Identify which cell holds the provided text, then report its [X, Y] central coordinate. 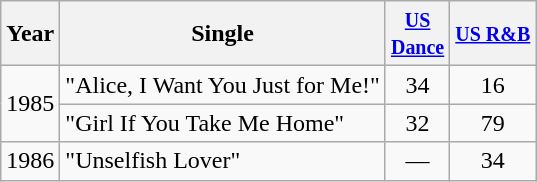
USDance [417, 34]
US R&B [493, 34]
"Alice, I Want You Just for Me!" [223, 85]
"Unselfish Lover" [223, 161]
16 [493, 85]
Year [30, 34]
— [417, 161]
79 [493, 123]
1986 [30, 161]
"Girl If You Take Me Home" [223, 123]
32 [417, 123]
Single [223, 34]
1985 [30, 104]
